Provide the (X, Y) coordinate of the cell's center where the given text is located.  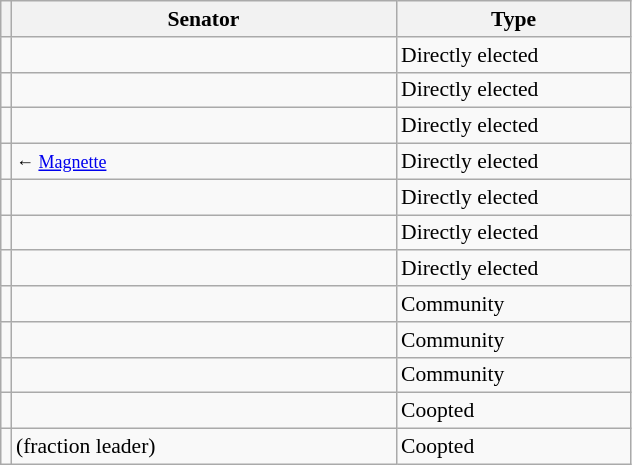
(fraction leader) (204, 447)
← Magnette (204, 162)
Type (514, 19)
Senator (204, 19)
